Locate the cell with the specified text and output its [X, Y] center coordinate. 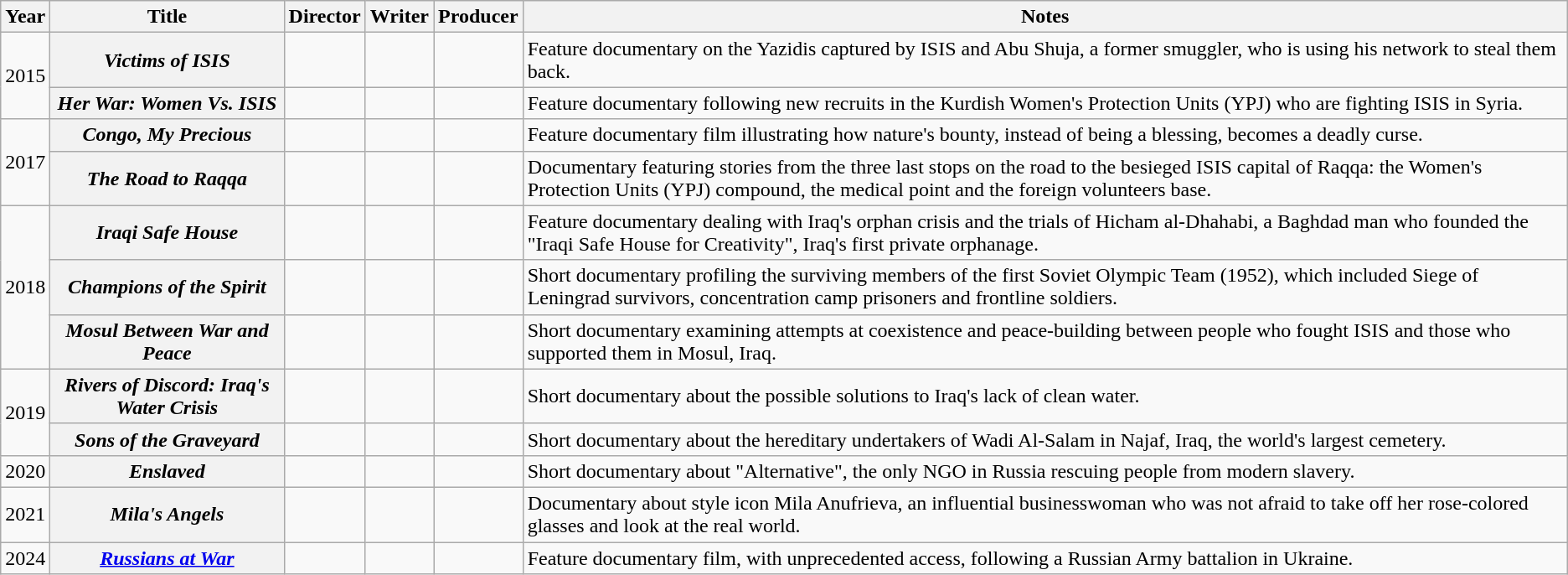
Year [25, 17]
Champions of the Spirit [168, 287]
2024 [25, 557]
Her War: Women Vs. ISIS [168, 103]
Congo, My Precious [168, 135]
Iraqi Safe House [168, 233]
2019 [25, 412]
Mila's Angels [168, 515]
Feature documentary on the Yazidis captured by ISIS and Abu Shuja, a former smuggler, who is using his network to steal them back. [1045, 60]
2020 [25, 471]
Short documentary about the hereditary undertakers of Wadi Al-Salam in Najaf, Iraq, the world's largest cemetery. [1045, 439]
Director [325, 17]
Rivers of Discord: Iraq's Water Crisis [168, 396]
Producer [479, 17]
2015 [25, 75]
Short documentary about "Alternative", the only NGO in Russia rescuing people from modern slavery. [1045, 471]
Short documentary examining attempts at coexistence and peace-building between people who fought ISIS and those who supported them in Mosul, Iraq. [1045, 342]
2021 [25, 515]
Feature documentary film illustrating how nature's bounty, instead of being a blessing, becomes a deadly curse. [1045, 135]
Feature documentary following new recruits in the Kurdish Women's Protection Units (YPJ) who are fighting ISIS in Syria. [1045, 103]
Sons of the Graveyard [168, 439]
Russians at War [168, 557]
Notes [1045, 17]
Mosul Between War and Peace [168, 342]
The Road to Raqqa [168, 178]
Writer [399, 17]
Short documentary about the possible solutions to Iraq's lack of clean water. [1045, 396]
2017 [25, 163]
Title [168, 17]
Feature documentary film, with unprecedented access, following a Russian Army battalion in Ukraine. [1045, 557]
2018 [25, 287]
Victims of ISIS [168, 60]
Enslaved [168, 471]
